Capture the cell that displays the provided text and extract its [x, y] central coordinate. 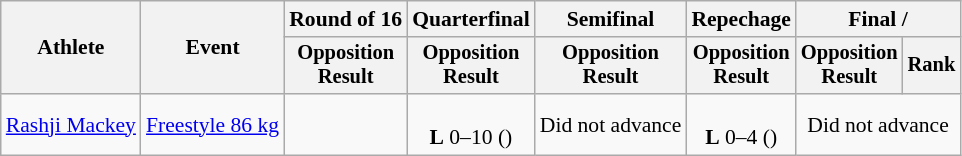
Repechage [741, 19]
Rank [932, 66]
Final / [878, 19]
Rashji Mackey [71, 124]
Event [212, 48]
Round of 16 [346, 19]
Freestyle 86 kg [212, 124]
Semifinal [611, 19]
L 0–10 () [471, 124]
Quarterfinal [471, 19]
Athlete [71, 48]
L 0–4 () [741, 124]
